Identify which cell holds the provided text, then report its [x, y] central coordinate. 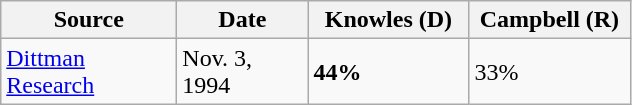
Dittman Research [89, 72]
Source [89, 20]
33% [550, 72]
Nov. 3, 1994 [242, 72]
Date [242, 20]
Knowles (D) [388, 20]
44% [388, 72]
Campbell (R) [550, 20]
